Search for the cell housing the specified text and yield its (X, Y) center coordinate. 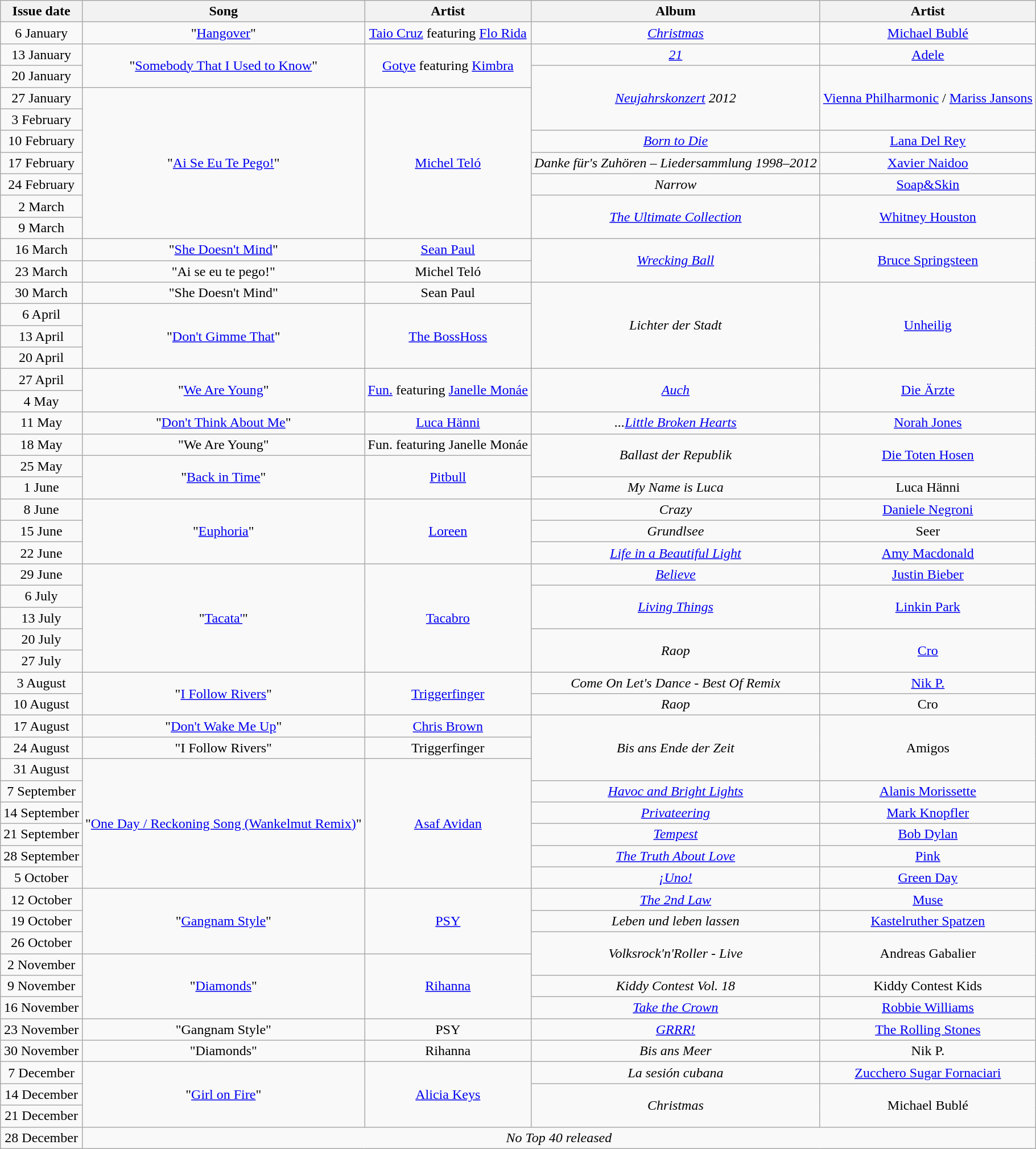
Crazy (675, 509)
"Girl on Fire" (223, 1094)
Chris Brown (448, 726)
6 January (42, 33)
10 August (42, 705)
"Don't Think About Me" (223, 423)
27 April (42, 380)
25 May (42, 466)
20 July (42, 640)
28 September (42, 856)
"Somebody That I Used to Know" (223, 65)
Muse (927, 899)
Taio Cruz featuring Flo Rida (448, 33)
23 March (42, 271)
Grundlsee (675, 531)
My Name is Luca (675, 488)
Zucchero Sugar Fornaciari (927, 1073)
The Ultimate Collection (675, 217)
2 March (42, 206)
Living Things (675, 607)
Auch (675, 390)
13 January (42, 55)
The 2nd Law (675, 899)
Pitbull (448, 477)
18 May (42, 444)
Neujahrskonzert 2012 (675, 98)
23 November (42, 1029)
"Euphoria" (223, 531)
"Don't Wake Me Up" (223, 726)
Life in a Beautiful Light (675, 553)
Soap&Skin (927, 184)
"Hangover" (223, 33)
14 September (42, 813)
20 April (42, 358)
27 January (42, 98)
30 November (42, 1051)
The BossHoss (448, 336)
6 July (42, 596)
31 August (42, 769)
Narrow (675, 184)
"Back in Time" (223, 477)
Tempest (675, 834)
Die Toten Hosen (927, 455)
21 December (42, 1116)
22 June (42, 553)
Justin Bieber (927, 574)
19 October (42, 921)
24 August (42, 748)
9 March (42, 228)
Album (675, 11)
Amigos (927, 748)
Pink (927, 856)
Born to Die (675, 141)
Asaf Avidan (448, 823)
5 October (42, 878)
Privateering (675, 813)
16 November (42, 1008)
"Tacata'" (223, 617)
"Ai se eu te pego!" (223, 271)
The Truth About Love (675, 856)
Gotye featuring Kimbra (448, 65)
Xavier Naidoo (927, 163)
17 February (42, 163)
Robbie Williams (927, 1008)
3 August (42, 683)
Danke für's Zuhören – Liedersammlung 1998–2012 (675, 163)
13 July (42, 617)
21 (675, 55)
"Ai Se Eu Te Pego!" (223, 163)
20 January (42, 76)
Lichter der Stadt (675, 326)
Mark Knopfler (927, 813)
No Top 40 released (559, 1138)
Tacabro (448, 617)
GRRR! (675, 1029)
7 September (42, 791)
The Rolling Stones (927, 1029)
Loreen (448, 531)
9 November (42, 986)
13 April (42, 336)
Green Day (927, 878)
Bob Dylan (927, 834)
Daniele Negroni (927, 509)
Seer (927, 531)
1 June (42, 488)
Whitney Houston (927, 217)
Come On Let's Dance - Best Of Remix (675, 683)
24 February (42, 184)
Kiddy Contest Vol. 18 (675, 986)
28 December (42, 1138)
...Little Broken Hearts (675, 423)
15 June (42, 531)
8 June (42, 509)
Leben und leben lassen (675, 921)
Andreas Gabalier (927, 953)
Lana Del Rey (927, 141)
Wrecking Ball (675, 260)
21 September (42, 834)
"Don't Gimme That" (223, 336)
Believe (675, 574)
Kastelruther Spatzen (927, 921)
Vienna Philharmonic / Mariss Jansons (927, 98)
¡Uno! (675, 878)
17 August (42, 726)
Die Ärzte (927, 390)
La sesión cubana (675, 1073)
16 March (42, 249)
12 October (42, 899)
Bis ans Ende der Zeit (675, 748)
4 May (42, 401)
14 December (42, 1094)
Volksrock'n'Roller - Live (675, 953)
7 December (42, 1073)
11 May (42, 423)
Issue date (42, 11)
27 July (42, 661)
Alicia Keys (448, 1094)
Amy Macdonald (927, 553)
Bruce Springsteen (927, 260)
29 June (42, 574)
Kiddy Contest Kids (927, 986)
10 February (42, 141)
"One Day / Reckoning Song (Wankelmut Remix)" (223, 823)
Bis ans Meer (675, 1051)
Ballast der Republik (675, 455)
Song (223, 11)
Adele (927, 55)
Alanis Morissette (927, 791)
30 March (42, 293)
Norah Jones (927, 423)
Linkin Park (927, 607)
Take the Crown (675, 1008)
Havoc and Bright Lights (675, 791)
26 October (42, 942)
3 February (42, 120)
Unheilig (927, 326)
6 April (42, 315)
2 November (42, 965)
